Find where the given text appears and provide that cell's center as (x, y) coordinate. 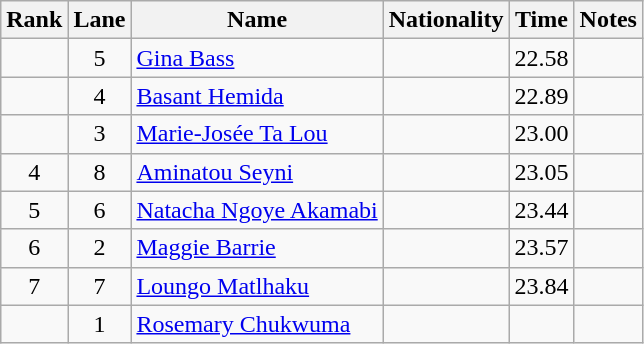
Basant Hemida (257, 96)
23.00 (542, 134)
8 (100, 172)
Nationality (446, 20)
Marie-Josée Ta Lou (257, 134)
22.58 (542, 58)
Loungo Matlhaku (257, 286)
3 (100, 134)
23.57 (542, 248)
Natacha Ngoye Akamabi (257, 210)
23.44 (542, 210)
Gina Bass (257, 58)
1 (100, 324)
Rosemary Chukwuma (257, 324)
2 (100, 248)
Time (542, 20)
Notes (608, 20)
Aminatou Seyni (257, 172)
Name (257, 20)
22.89 (542, 96)
Lane (100, 20)
23.05 (542, 172)
Maggie Barrie (257, 248)
23.84 (542, 286)
Rank (34, 20)
